From the cell containing the given text, extract its center point as (x, y) coordinate. 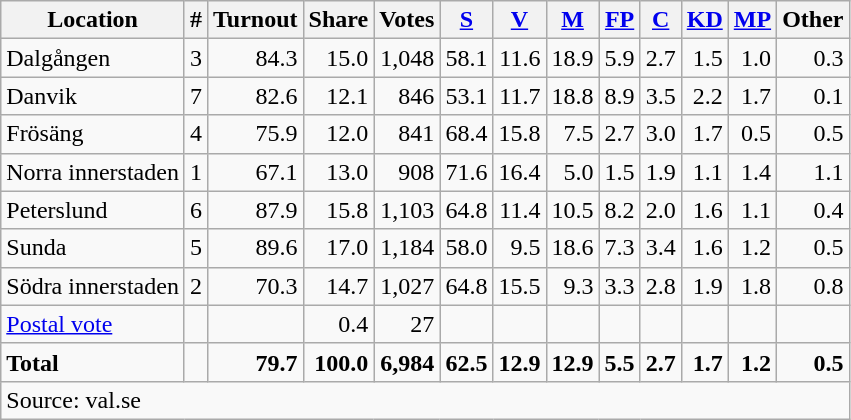
17.0 (338, 248)
1,184 (407, 248)
11.6 (520, 58)
6,984 (407, 362)
M (572, 20)
1,103 (407, 210)
15.0 (338, 58)
3.4 (660, 248)
1.8 (752, 286)
Votes (407, 20)
Location (93, 20)
3.5 (660, 96)
27 (407, 324)
16.4 (520, 172)
V (520, 20)
0.8 (813, 286)
Danvik (93, 96)
3.3 (620, 286)
0.3 (813, 58)
58.0 (466, 248)
67.1 (255, 172)
Share (338, 20)
846 (407, 96)
100.0 (338, 362)
18.8 (572, 96)
# (196, 20)
MP (752, 20)
C (660, 20)
Source: val.se (425, 400)
6 (196, 210)
82.6 (255, 96)
2.8 (660, 286)
FP (620, 20)
KD (704, 20)
5.5 (620, 362)
2 (196, 286)
1.4 (752, 172)
1.0 (752, 58)
75.9 (255, 134)
9.5 (520, 248)
11.4 (520, 210)
0.1 (813, 96)
71.6 (466, 172)
79.7 (255, 362)
5.0 (572, 172)
12.1 (338, 96)
S (466, 20)
Postal vote (93, 324)
62.5 (466, 362)
1 (196, 172)
14.7 (338, 286)
8.2 (620, 210)
53.1 (466, 96)
70.3 (255, 286)
10.5 (572, 210)
5.9 (620, 58)
Dalgången (93, 58)
Sunda (93, 248)
18.6 (572, 248)
Frösäng (93, 134)
87.9 (255, 210)
7 (196, 96)
841 (407, 134)
2.0 (660, 210)
Peterslund (93, 210)
4 (196, 134)
7.5 (572, 134)
8.9 (620, 96)
89.6 (255, 248)
908 (407, 172)
3.0 (660, 134)
11.7 (520, 96)
Södra innerstaden (93, 286)
2.2 (704, 96)
18.9 (572, 58)
68.4 (466, 134)
84.3 (255, 58)
Norra innerstaden (93, 172)
15.5 (520, 286)
3 (196, 58)
Other (813, 20)
1,048 (407, 58)
12.0 (338, 134)
5 (196, 248)
1,027 (407, 286)
Turnout (255, 20)
Total (93, 362)
58.1 (466, 58)
9.3 (572, 286)
13.0 (338, 172)
7.3 (620, 248)
